Detect which cell encompasses the target text, then output its (X, Y) center coordinate. 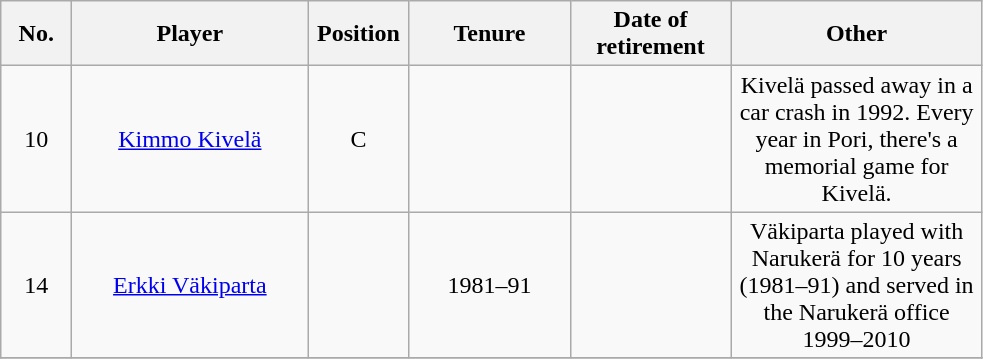
Player (190, 34)
Erkki Väkiparta (190, 285)
No. (36, 34)
1981–91 (490, 285)
C (358, 139)
Date of retirement (650, 34)
Position (358, 34)
14 (36, 285)
10 (36, 139)
Kimmo Kivelä (190, 139)
Tenure (490, 34)
Väkiparta played with Narukerä for 10 years (1981–91) and served in the Narukerä office 1999–2010 (856, 285)
Other (856, 34)
Kivelä passed away in a car crash in 1992. Every year in Pori, there's a memorial game for Kivelä. (856, 139)
